Return (X, Y) of the center of cell containing provided text 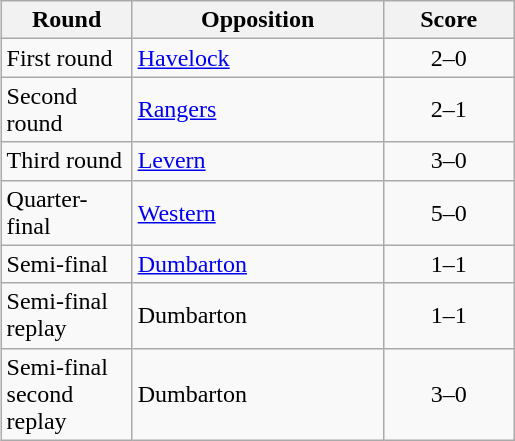
First round (66, 58)
5–0 (448, 212)
Semi-final second replay (66, 394)
Levern (258, 161)
Second round (66, 110)
Rangers (258, 110)
Round (66, 20)
Third round (66, 161)
Semi-final (66, 264)
2–0 (448, 58)
Opposition (258, 20)
2–1 (448, 110)
Semi-final replay (66, 316)
Score (448, 20)
Western (258, 212)
Havelock (258, 58)
Quarter-final (66, 212)
